Detect which cell encompasses the target text, then output its (X, Y) center coordinate. 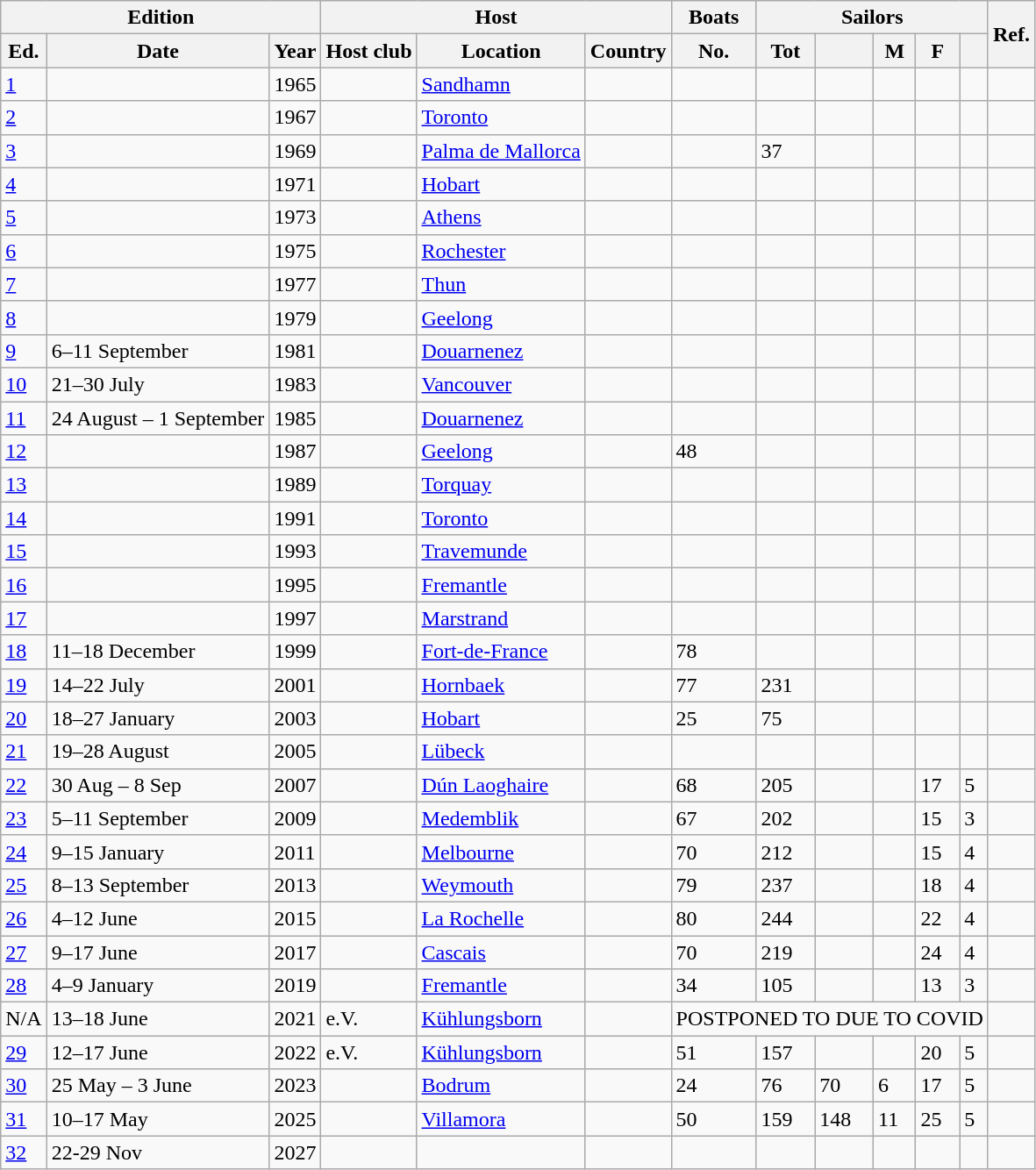
N/A (24, 1019)
Tot (786, 51)
Ref. (1011, 34)
8–13 September (158, 885)
1971 (295, 184)
80 (714, 918)
1985 (295, 418)
Thun (501, 284)
POSTPONED TO DUE TO COVID (830, 1019)
Fort-de-France (501, 652)
M (895, 51)
30 (24, 1086)
Year (295, 51)
1969 (295, 151)
2022 (295, 1052)
77 (714, 685)
Travemunde (501, 552)
157 (786, 1052)
1983 (295, 384)
50 (714, 1119)
4–9 January (158, 986)
10–17 May (158, 1119)
Location (501, 51)
Sandhamn (501, 84)
1993 (295, 552)
237 (786, 885)
Torquay (501, 485)
202 (786, 818)
Bodrum (501, 1086)
29 (24, 1052)
Rochester (501, 251)
2009 (295, 818)
75 (786, 718)
No. (714, 51)
1999 (295, 652)
Edition (161, 18)
28 (24, 986)
8 (24, 317)
68 (714, 785)
231 (786, 685)
2 (24, 118)
13–18 June (158, 1019)
Palma de Mallorca (501, 151)
1981 (295, 351)
27 (24, 952)
7 (24, 284)
14 (24, 518)
48 (714, 452)
159 (786, 1119)
76 (786, 1086)
2013 (295, 885)
219 (786, 952)
21–30 July (158, 384)
2021 (295, 1019)
1977 (295, 284)
1965 (295, 84)
78 (714, 652)
105 (786, 986)
10 (24, 384)
9–17 June (158, 952)
1967 (295, 118)
Date (158, 51)
4–12 June (158, 918)
2003 (295, 718)
Dún Laoghaire (501, 785)
9 (24, 351)
2011 (295, 852)
205 (786, 785)
12 (24, 452)
2001 (295, 685)
1979 (295, 317)
Ed. (24, 51)
Villamora (501, 1119)
2017 (295, 952)
25 May – 3 June (158, 1086)
1991 (295, 518)
14–22 July (158, 685)
La Rochelle (501, 918)
148 (844, 1119)
6–11 September (158, 351)
Country (628, 51)
1995 (295, 585)
Hornbaek (501, 685)
F (938, 51)
5–11 September (158, 818)
Vancouver (501, 384)
34 (714, 986)
Cascais (501, 952)
67 (714, 818)
37 (786, 151)
22-29 Nov (158, 1152)
26 (24, 918)
1989 (295, 485)
79 (714, 885)
Boats (714, 18)
19–28 August (158, 752)
1987 (295, 452)
Lübeck (501, 752)
1997 (295, 618)
2019 (295, 986)
51 (714, 1052)
244 (786, 918)
18–27 January (158, 718)
2015 (295, 918)
2005 (295, 752)
1975 (295, 251)
24 August – 1 September (158, 418)
16 (24, 585)
1973 (295, 218)
1 (24, 84)
11–18 December (158, 652)
Host club (368, 51)
Melbourne (501, 852)
21 (24, 752)
Weymouth (501, 885)
32 (24, 1152)
19 (24, 685)
Marstrand (501, 618)
2023 (295, 1086)
212 (786, 852)
30 Aug – 8 Sep (158, 785)
23 (24, 818)
9–15 January (158, 852)
12–17 June (158, 1052)
Host (497, 18)
Sailors (872, 18)
2027 (295, 1152)
Medemblik (501, 818)
2007 (295, 785)
31 (24, 1119)
Athens (501, 218)
2025 (295, 1119)
